Provide the [X, Y] coordinate of the cell's center where the given text is located.  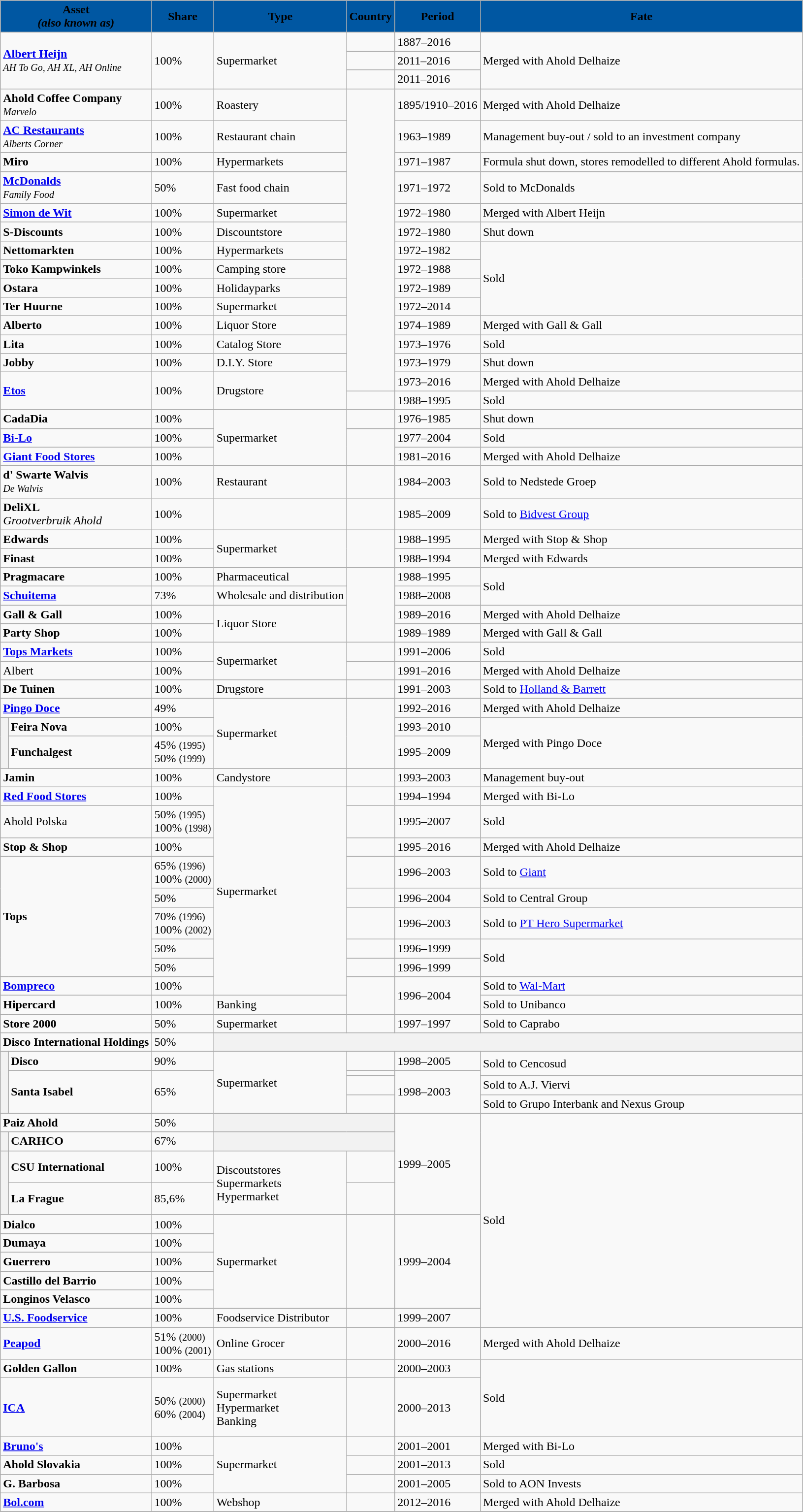
Simon de Wit [76, 213]
1972–1982 [438, 250]
AC RestaurantsAlberts Corner [76, 137]
G. Barbosa [76, 1483]
2001–2013 [438, 1465]
1988–1994 [438, 558]
De Tuinen [76, 689]
65% [183, 1092]
1972–2014 [438, 307]
Golden Gallon [76, 1369]
Toko Kampwinkels [76, 269]
CARHCO [80, 1141]
1895/1910–2016 [438, 104]
1984–2003 [438, 482]
Disco [80, 1061]
Store 2000 [76, 1024]
ICA [76, 1407]
73% [183, 595]
Tops Markets [76, 652]
Hipercard [76, 1005]
Country [371, 17]
Management buy-out [641, 777]
Sold to Bidvest Group [641, 514]
50% (2000)60% (2004) [183, 1407]
1994–1994 [438, 796]
Sold to AON Invests [641, 1483]
Dumaya [76, 1243]
Sold to Wal-Mart [641, 986]
1995–2016 [438, 847]
Merged with Stop & Shop [641, 539]
Banking [280, 1005]
Bompreco [76, 986]
Stop & Shop [76, 847]
Camping store [280, 269]
Albert HeijnAH To Go, AH XL, AH Online [76, 61]
1971–1987 [438, 162]
1993–2003 [438, 777]
1988–2008 [438, 595]
2001–2001 [438, 1446]
1989–1989 [438, 633]
Pharmaceutical [280, 577]
Nettomarkten [76, 250]
Management buy-out / sold to an investment company [641, 137]
Sold to Holland & Barrett [641, 689]
Lita [76, 344]
1998–2003 [438, 1092]
Finast [76, 558]
1993–2010 [438, 727]
Sold to PT Hero Supermarket [641, 923]
S-Discounts [76, 231]
Sold to Central Group [641, 898]
Ter Huurne [76, 307]
Sold to Nedstede Groep [641, 482]
65% (1996)100% (2000) [183, 872]
D.I.Y. Store [280, 363]
Pingo Doce [76, 708]
Peapod [76, 1343]
Sold to McDonalds [641, 187]
Paiz Ahold [76, 1123]
1999–2007 [438, 1318]
2001–2005 [438, 1483]
1999–2004 [438, 1261]
1985–2009 [438, 514]
1991–2006 [438, 652]
1973–2016 [438, 382]
1972–1988 [438, 269]
1976–1985 [438, 419]
Sold to Giant [641, 872]
Feira Nova [80, 727]
Restaurant [280, 482]
Roastery [280, 104]
Catalog Store [280, 344]
85,6% [183, 1198]
Fate [641, 17]
Funchalgest [80, 752]
Foodservice Distributor [280, 1318]
Edwards [76, 539]
1997–1997 [438, 1024]
Giant Food Stores [76, 456]
Jobby [76, 363]
Merged with Edwards [641, 558]
1995–2007 [438, 821]
CadaDia [76, 419]
Ahold Coffee CompanyMarvelo [76, 104]
Miro [76, 162]
Bol.com [76, 1502]
Sold to Grupo Interbank and Nexus Group [641, 1104]
Sold to Unibanco [641, 1005]
DeliXLGrootverbruik Ahold [76, 514]
1999–2005 [438, 1164]
Albert [76, 671]
1989–2016 [438, 614]
1887–2016 [438, 42]
2000–2013 [438, 1407]
d' Swarte WalvisDe Walvis [76, 482]
Ahold Polska [76, 821]
1998–2005 [438, 1061]
Etos [76, 391]
1973–1976 [438, 344]
90% [183, 1061]
Party Shop [76, 633]
Restaurant chain [280, 137]
Castillo del Barrio [76, 1281]
67% [183, 1141]
Discountstore [280, 231]
2012–2016 [438, 1502]
49% [183, 708]
Sold to Cencosud [641, 1063]
1992–2016 [438, 708]
U.S. Foodservice [76, 1318]
Tops [76, 916]
2000–2003 [438, 1369]
Bruno's [76, 1446]
Ostara [76, 288]
Jamin [76, 777]
Disco International Holdings [76, 1042]
Holidayparks [280, 288]
Webshop [280, 1502]
Red Food Stores [76, 796]
Formula shut down, stores remodelled to different Ahold formulas. [641, 162]
Type [280, 17]
Longinos Velasco [76, 1299]
Fast food chain [280, 187]
Period [438, 17]
1972–1989 [438, 288]
1991–2016 [438, 671]
CSU International [80, 1167]
DiscoutstoresSupermarketsHypermarket [280, 1183]
70% (1996)100% (2002) [183, 923]
1971–1972 [438, 187]
Bi-Lo [76, 438]
Share [183, 17]
Pragmacare [76, 577]
1974–1989 [438, 325]
Sold to A.J. Viervi [641, 1085]
Online Grocer [280, 1343]
Gall & Gall [76, 614]
Merged with Albert Heijn [641, 213]
2000–2016 [438, 1343]
Dialco [76, 1224]
Merged with Pingo Doce [641, 742]
1977–2004 [438, 438]
1973–1979 [438, 363]
45% (1995)50% (1999) [183, 752]
1991–2003 [438, 689]
1963–1989 [438, 137]
Candystore [280, 777]
Ahold Slovakia [76, 1465]
La Frague [80, 1198]
51% (2000)100% (2001) [183, 1343]
Sold to Caprabo [641, 1024]
Guerrero [76, 1261]
Asset(also known as) [76, 17]
1995–2009 [438, 752]
Wholesale and distribution [280, 595]
Alberto [76, 325]
Schuitema [76, 595]
Santa Isabel [80, 1092]
McDonaldsFamily Food [76, 187]
Gas stations [280, 1369]
50% (1995)100% (1998) [183, 821]
1981–2016 [438, 456]
SupermarketHypermarketBanking [280, 1407]
